Pinpoint the cell where the given text exists, returning its [X, Y] midpoint coordinate. 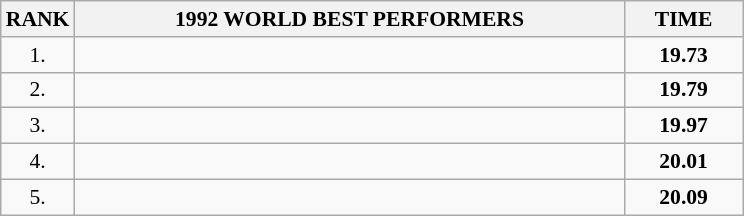
1. [38, 55]
RANK [38, 19]
19.79 [684, 90]
4. [38, 162]
20.09 [684, 197]
2. [38, 90]
19.73 [684, 55]
3. [38, 126]
5. [38, 197]
19.97 [684, 126]
20.01 [684, 162]
1992 WORLD BEST PERFORMERS [349, 19]
TIME [684, 19]
